Provide the (x, y) coordinate of the cell's center where the given text is located.  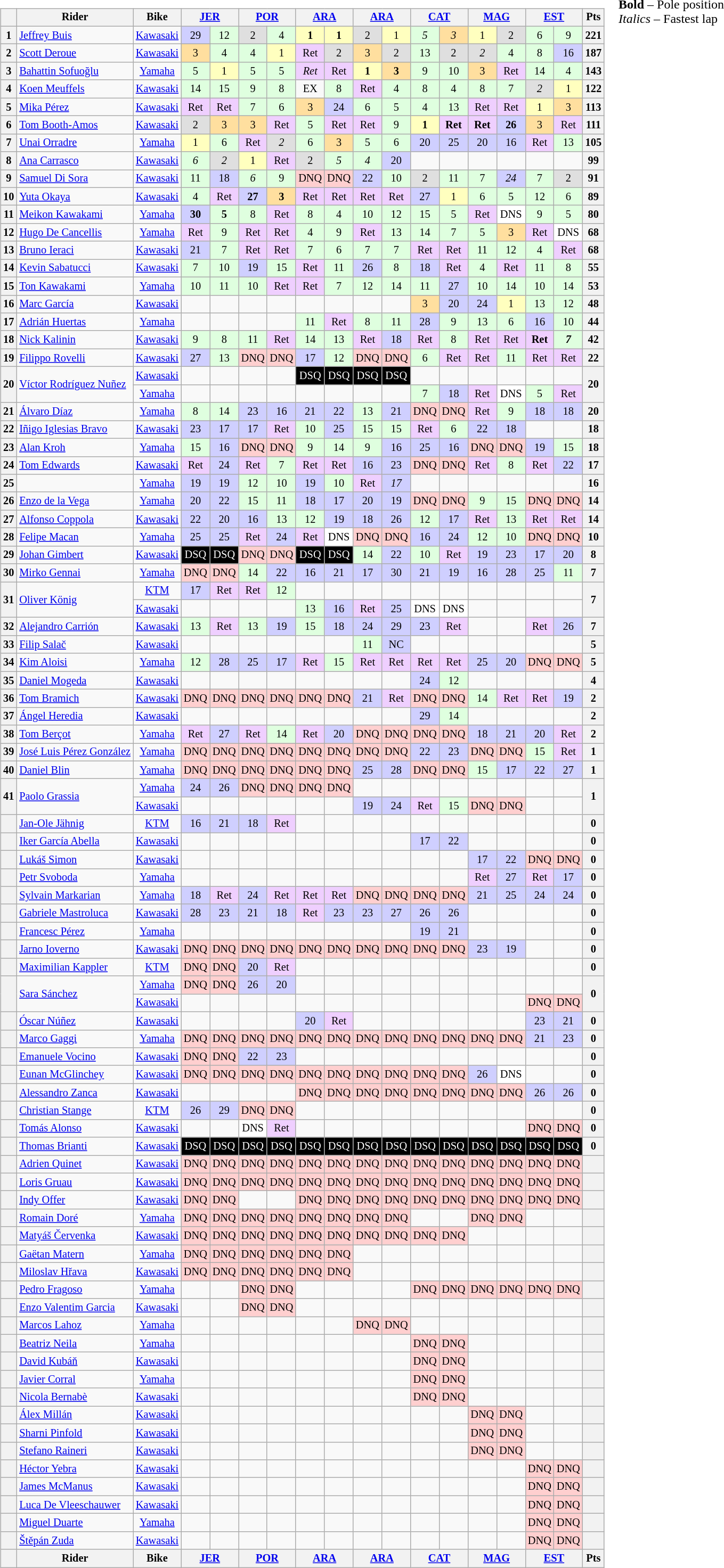
111 (593, 125)
40 (9, 770)
Daniel Mogeda (75, 680)
36 (9, 699)
Ana Carrasco (75, 161)
Sara Sánchez (75, 994)
Kevin Sabatucci (75, 268)
James McManus (75, 1487)
Luca De Vleeschauwer (75, 1505)
99 (593, 161)
Alfonso Coppola (75, 519)
Lukáš Simon (75, 859)
Paolo Grassia (75, 797)
Marco Gaggi (75, 1039)
39 (9, 752)
41 (9, 797)
Nicola Bernabè (75, 1397)
Jeffrey Buis (75, 35)
Eunan McGlinchey (75, 1074)
Óscar Núñez (75, 1021)
Thomas Brianti (75, 1146)
Ton Kawakami (75, 286)
Scott Deroue (75, 53)
Víctor Rodríguez Nuñez (75, 384)
42 (593, 340)
Matyáš Červenka (75, 1236)
143 (593, 71)
Iker García Abella (75, 842)
221 (593, 35)
Bahattin Sofuoğlu (75, 71)
Kim Aloisi (75, 662)
Francesc Pérez (75, 931)
Yuta Okaya (75, 196)
Tom Bramich (75, 699)
31 (9, 600)
Alessandro Zanca (75, 1093)
Enzo Valentim Garcia (75, 1308)
55 (593, 268)
Gaëtan Matern (75, 1254)
Miloslav Hřava (75, 1272)
Álex Millán (75, 1415)
Indy Offer (75, 1200)
Marc García (75, 304)
Beatriz Neila (75, 1343)
Petr Svoboda (75, 877)
Jarno Ioverno (75, 949)
David Kubáň (75, 1361)
Alejandro Carrión (75, 627)
Marcos Lahoz (75, 1326)
122 (593, 89)
105 (593, 143)
Loris Gruau (75, 1182)
37 (9, 716)
Johan Gimbert (75, 555)
38 (9, 734)
Felipe Macan (75, 537)
NC (396, 645)
Jan-Ole Jähnig (75, 824)
32 (9, 627)
80 (593, 215)
Pedro Fragoso (75, 1290)
Adrián Huertas (75, 322)
Filip Salač (75, 645)
Enzo de la Vega (75, 501)
EX (310, 89)
Ángel Heredia (75, 716)
91 (593, 179)
34 (9, 662)
Emanuele Vocino (75, 1057)
Mirko Gennai (75, 573)
Álvaro Díaz (75, 412)
Tom Edwards (75, 465)
Sylvain Markarian (75, 896)
48 (593, 304)
Maximilian Kappler (75, 967)
Héctor Yebra (75, 1469)
Daniel Blin (75, 770)
Alan Kroh (75, 447)
Štěpán Zuda (75, 1540)
Romain Doré (75, 1218)
Tom Berçot (75, 734)
53 (593, 286)
44 (593, 322)
Iñigo Iglesias Bravo (75, 430)
Koen Meuffels (75, 89)
Unai Orradre (75, 143)
Meikon Kawakami (75, 215)
Hugo De Cancellis (75, 233)
Javier Corral (75, 1380)
Sharni Pinfold (75, 1433)
Mika Pérez (75, 107)
Oliver König (75, 600)
Christian Stange (75, 1111)
José Luis Pérez González (75, 752)
Tomás Alonso (75, 1128)
89 (593, 196)
35 (9, 680)
113 (593, 107)
Nick Kalinin (75, 340)
33 (9, 645)
Filippo Rovelli (75, 358)
Tom Booth-Amos (75, 125)
Gabriele Mastroluca (75, 913)
Miguel Duarte (75, 1523)
Bruno Ieraci (75, 250)
Samuel Di Sora (75, 179)
187 (593, 53)
Adrien Quinet (75, 1164)
Stefano Raineri (75, 1451)
